For the text-containing cell, return its midpoint in [x, y] coordinate format. 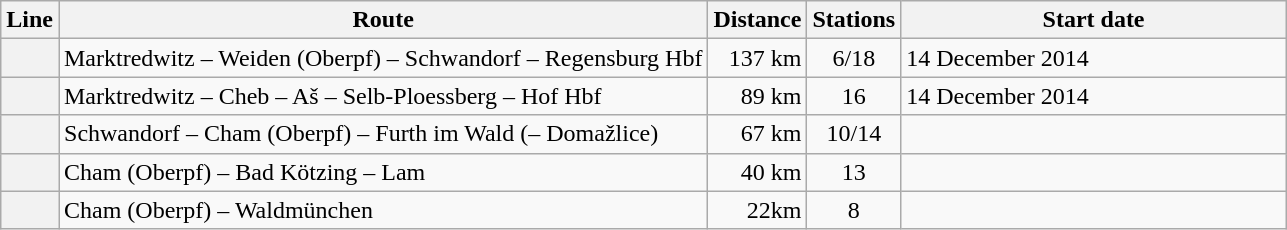
137 km [758, 58]
Distance [758, 20]
67 km [758, 134]
Marktredwitz – Weiden (Oberpf) – Schwandorf – Regensburg Hbf [382, 58]
Cham (Oberpf) – Waldmünchen [382, 210]
Marktredwitz – Cheb – Aš – Selb-Ploessberg – Hof Hbf [382, 96]
Stations [854, 20]
89 km [758, 96]
Start date [1094, 20]
10/14 [854, 134]
6/18 [854, 58]
13 [854, 172]
Line [30, 20]
22km [758, 210]
8 [854, 210]
Schwandorf – Cham (Oberpf) – Furth im Wald (– Domažlice) [382, 134]
16 [854, 96]
Route [382, 20]
Cham (Oberpf) – Bad Kötzing – Lam [382, 172]
40 km [758, 172]
